For the text-containing cell, return its midpoint in (X, Y) coordinate format. 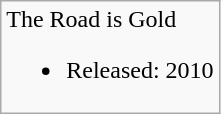
The Road is GoldReleased: 2010 (110, 58)
